Provide the (x, y) coordinate of the cell's center where the given text is located.  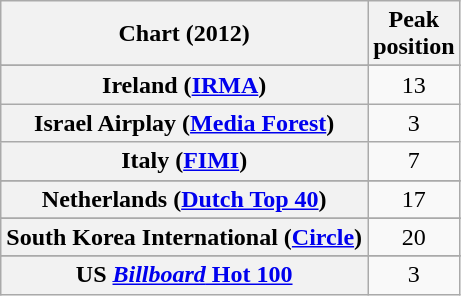
Peakposition (414, 34)
13 (414, 85)
South Korea International (Circle) (184, 237)
7 (414, 161)
Netherlands (Dutch Top 40) (184, 199)
US Billboard Hot 100 (184, 275)
Italy (FIMI) (184, 161)
Chart (2012) (184, 34)
Israel Airplay (Media Forest) (184, 123)
20 (414, 237)
Ireland (IRMA) (184, 85)
17 (414, 199)
